For the text-containing cell, return its midpoint in [x, y] coordinate format. 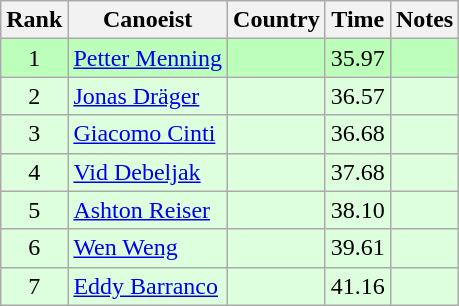
Petter Menning [148, 58]
Ashton Reiser [148, 210]
3 [34, 134]
Rank [34, 20]
39.61 [358, 248]
1 [34, 58]
7 [34, 286]
6 [34, 248]
Time [358, 20]
38.10 [358, 210]
36.68 [358, 134]
37.68 [358, 172]
Vid Debeljak [148, 172]
5 [34, 210]
4 [34, 172]
Giacomo Cinti [148, 134]
41.16 [358, 286]
Country [277, 20]
Wen Weng [148, 248]
Notes [424, 20]
36.57 [358, 96]
Eddy Barranco [148, 286]
Canoeist [148, 20]
2 [34, 96]
35.97 [358, 58]
Jonas Dräger [148, 96]
